Return the [x, y] coordinate for the center point of the cell that contains the specified text.  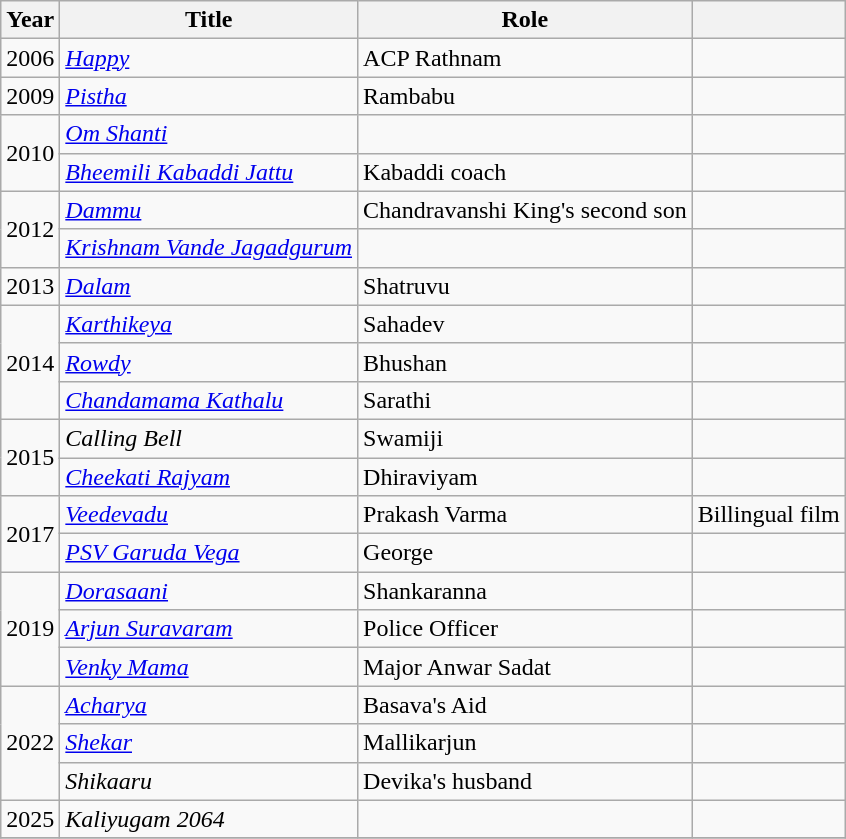
Chandravanshi King's second son [526, 210]
George [526, 553]
Sahadev [526, 324]
Basava's Aid [526, 705]
Karthikeya [209, 324]
Shankaranna [526, 591]
Dalam [209, 286]
Role [526, 20]
2010 [30, 153]
Veedevadu [209, 515]
Rowdy [209, 362]
2015 [30, 457]
Devika's husband [526, 781]
Shatruvu [526, 286]
2019 [30, 629]
2017 [30, 534]
Dorasaani [209, 591]
Sarathi [526, 400]
Pistha [209, 96]
Venky Mama [209, 667]
Chandamama Kathalu [209, 400]
Rambabu [526, 96]
Acharya [209, 705]
Title [209, 20]
Happy [209, 58]
Swamiji [526, 438]
Kaliyugam 2064 [209, 819]
Major Anwar Sadat [526, 667]
Calling Bell [209, 438]
2006 [30, 58]
Om Shanti [209, 134]
Dhiraviyam [526, 477]
Police Officer [526, 629]
ACP Rathnam [526, 58]
Prakash Varma [526, 515]
Year [30, 20]
Kabaddi coach [526, 172]
2009 [30, 96]
Bhushan [526, 362]
Cheekati Rajyam [209, 477]
Billingual film [768, 515]
2022 [30, 743]
Mallikarjun [526, 743]
Bheemili Kabaddi Jattu [209, 172]
2012 [30, 229]
Shekar [209, 743]
2013 [30, 286]
2014 [30, 362]
Shikaaru [209, 781]
2025 [30, 819]
Krishnam Vande Jagadgurum [209, 248]
Arjun Suravaram [209, 629]
PSV Garuda Vega [209, 553]
Dammu [209, 210]
